Return [X, Y] of the center of cell containing provided text 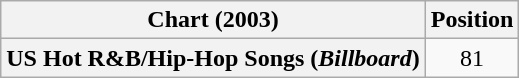
Chart (2003) [213, 20]
US Hot R&B/Hip-Hop Songs (Billboard) [213, 58]
81 [472, 58]
Position [472, 20]
